Output the [x, y] coordinate of the center of the cell containing the given text.  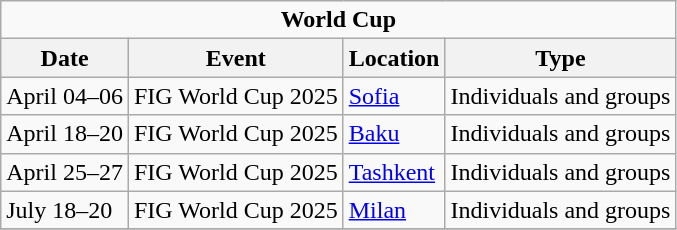
Event [236, 58]
World Cup [338, 20]
Location [394, 58]
Type [560, 58]
April 04–06 [65, 96]
Tashkent [394, 172]
Milan [394, 210]
April 25–27 [65, 172]
Sofia [394, 96]
Baku [394, 134]
July 18–20 [65, 210]
Date [65, 58]
April 18–20 [65, 134]
